Capture the cell that displays the provided text and extract its (X, Y) central coordinate. 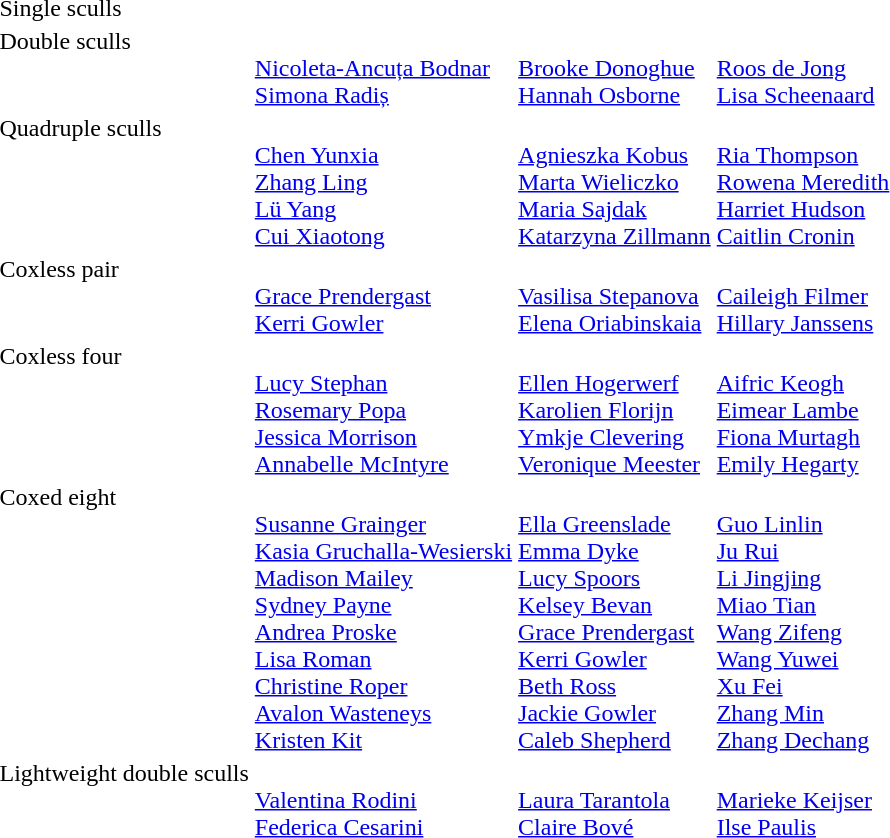
Ella GreensladeEmma DykeLucy SpoorsKelsey BevanGrace PrendergastKerri GowlerBeth RossJackie GowlerCaleb Shepherd (615, 618)
Lucy StephanRosemary PopaJessica MorrisonAnnabelle McIntyre (383, 410)
Chen YunxiaZhang LingLü YangCui Xiaotong (383, 182)
Brooke DonoghueHannah Osborne (615, 68)
Susanne GraingerKasia Gruchalla-WesierskiMadison MaileySydney PayneAndrea ProskeLisa RomanChristine RoperAvalon WasteneysKristen Kit (383, 618)
Nicoleta-Ancuța BodnarSimona Radiș (383, 68)
Ellen HogerwerfKarolien FlorijnYmkje CleveringVeronique Meester (615, 410)
Grace PrendergastKerri Gowler (383, 296)
Agnieszka KobusMarta WieliczkoMaria SajdakKatarzyna Zillmann (615, 182)
Vasilisa StepanovaElena Oriabinskaia (615, 296)
